Identify which cell holds the provided text, then report its [x, y] central coordinate. 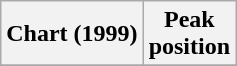
Peakposition [189, 34]
Chart (1999) [72, 34]
